Return (X, Y) of the center of cell containing provided text 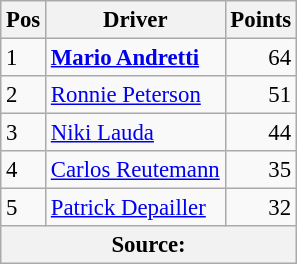
Ronnie Peterson (136, 95)
Driver (136, 20)
35 (260, 170)
Source: (149, 245)
Points (260, 20)
44 (260, 133)
Patrick Depailler (136, 208)
Niki Lauda (136, 133)
32 (260, 208)
Pos (24, 20)
Carlos Reutemann (136, 170)
3 (24, 133)
Mario Andretti (136, 58)
4 (24, 170)
1 (24, 58)
64 (260, 58)
51 (260, 95)
5 (24, 208)
2 (24, 95)
